Search for the cell housing the specified text and yield its (x, y) center coordinate. 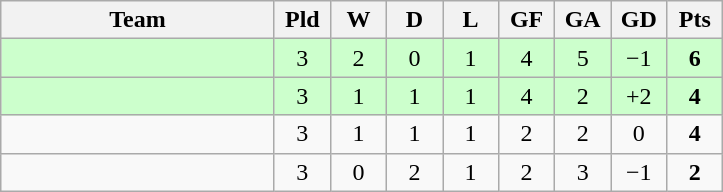
GF (527, 20)
6 (695, 58)
Team (138, 20)
+2 (639, 96)
GD (639, 20)
D (414, 20)
Pld (302, 20)
5 (583, 58)
W (358, 20)
GA (583, 20)
L (470, 20)
Pts (695, 20)
